Identify which cell holds the provided text, then report its [x, y] central coordinate. 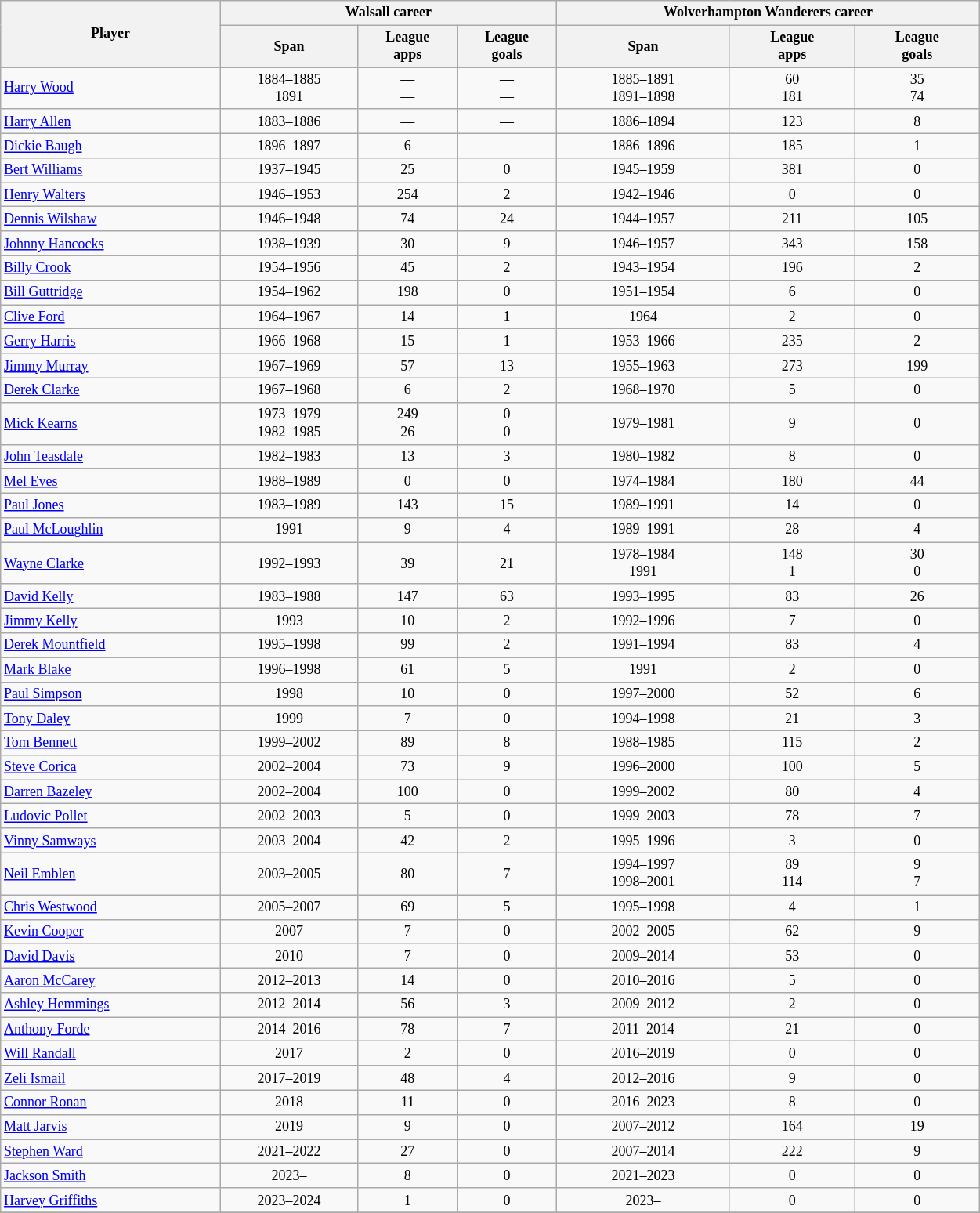
198 [407, 291]
27 [407, 1152]
1974–1984 [642, 481]
25 [407, 171]
2017–2019 [289, 1078]
1966–1968 [289, 342]
1983–1989 [289, 505]
2003–2005 [289, 874]
39 [407, 563]
1983–1988 [289, 596]
Paul McLoughlin [111, 530]
1896–1897 [289, 146]
Neil Emblen [111, 874]
1946–1957 [642, 243]
1992–1993 [289, 563]
158 [917, 243]
Kevin Cooper [111, 931]
222 [791, 1152]
1954–1956 [289, 268]
Wolverhampton Wanderers career [768, 13]
1954–1962 [289, 291]
1995–1996 [642, 840]
Connor Ronan [111, 1102]
2007 [289, 931]
Harvey Griffiths [111, 1200]
1993–1995 [642, 596]
2017 [289, 1053]
249 26 [407, 423]
2007–2012 [642, 1127]
2023–2024 [289, 1200]
185 [791, 146]
Bill Guttridge [111, 291]
69 [407, 907]
1979–1981 [642, 423]
1945–1959 [642, 171]
53 [791, 956]
254 [407, 194]
1964 [642, 317]
1885–1891 1891–1898 [642, 89]
1980–1982 [642, 456]
Ludovic Pollet [111, 817]
1988–1989 [289, 481]
1992–1996 [642, 621]
2009–2014 [642, 956]
1991–1994 [642, 646]
1944–1957 [642, 219]
1955–1963 [642, 365]
2012–2016 [642, 1078]
1996–2000 [642, 768]
David Davis [111, 956]
1998 [289, 694]
30 [407, 243]
199 [917, 365]
1973–1979 1982–1985 [289, 423]
Stephen Ward [111, 1152]
115 [791, 743]
45 [407, 268]
Jimmy Kelly [111, 621]
1999–2003 [642, 817]
2007–2014 [642, 1152]
48 [407, 1078]
2010 [289, 956]
1993 [289, 621]
Billy Crook [111, 268]
Paul Simpson [111, 694]
2012–2014 [289, 1005]
2003–2004 [289, 840]
52 [791, 694]
180 [791, 481]
56 [407, 1005]
62 [791, 931]
Mick Kearns [111, 423]
Mel Eves [111, 481]
343 [791, 243]
2014–2016 [289, 1030]
196 [791, 268]
Vinny Samways [111, 840]
42 [407, 840]
1982–1983 [289, 456]
Mark Blake [111, 669]
1884–1885 1891 [289, 89]
30 0 [917, 563]
2009–2012 [642, 1005]
Clive Ford [111, 317]
1886–1896 [642, 146]
2002–2003 [289, 817]
1988–1985 [642, 743]
David Kelly [111, 596]
1943–1954 [642, 268]
Gerry Harris [111, 342]
28 [791, 530]
1967–1969 [289, 365]
147 [407, 596]
John Teasdale [111, 456]
2021–2023 [642, 1175]
57 [407, 365]
143 [407, 505]
1964–1967 [289, 317]
148 1 [791, 563]
Tony Daley [111, 718]
1997–2000 [642, 694]
2021–2022 [289, 1152]
Jimmy Murray [111, 365]
Ashley Hemmings [111, 1005]
Henry Walters [111, 194]
9 7 [917, 874]
Harry Allen [111, 121]
1938–1939 [289, 243]
Will Randall [111, 1053]
Darren Bazeley [111, 791]
2016–2019 [642, 1053]
235 [791, 342]
Zeli Ismail [111, 1078]
Dennis Wilshaw [111, 219]
Johnny Hancocks [111, 243]
99 [407, 646]
11 [407, 1102]
Tom Bennett [111, 743]
Anthony Forde [111, 1030]
1946–1948 [289, 219]
44 [917, 481]
1994–1997 1998–2001 [642, 874]
Bert Williams [111, 171]
1953–1966 [642, 342]
19 [917, 1127]
2019 [289, 1127]
211 [791, 219]
2002–2005 [642, 931]
Walsall career [389, 13]
24 [508, 219]
164 [791, 1127]
1967–1968 [289, 390]
89 [407, 743]
Steve Corica [111, 768]
Wayne Clarke [111, 563]
2018 [289, 1102]
1968–1970 [642, 390]
1951–1954 [642, 291]
2012–2013 [289, 979]
2011–2014 [642, 1030]
381 [791, 171]
2005–2007 [289, 907]
Paul Jones [111, 505]
Harry Wood [111, 89]
1999 [289, 718]
Matt Jarvis [111, 1127]
Derek Clarke [111, 390]
1886–1894 [642, 121]
35 74 [917, 89]
Chris Westwood [111, 907]
61 [407, 669]
1937–1945 [289, 171]
Player [111, 34]
89 114 [791, 874]
73 [407, 768]
0 0 [508, 423]
Dickie Baugh [111, 146]
26 [917, 596]
63 [508, 596]
1978–1984 1991 [642, 563]
1946–1953 [289, 194]
60 181 [791, 89]
Aaron McCarey [111, 979]
123 [791, 121]
1942–1946 [642, 194]
Jackson Smith [111, 1175]
2010–2016 [642, 979]
74 [407, 219]
273 [791, 365]
105 [917, 219]
1883–1886 [289, 121]
1996–1998 [289, 669]
2016–2023 [642, 1102]
1994–1998 [642, 718]
Derek Mountfield [111, 646]
